Capture the cell that displays the provided text and extract its [x, y] central coordinate. 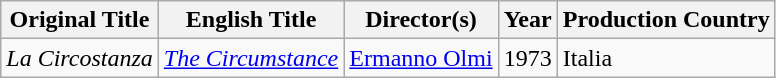
La Circostanza [80, 58]
1973 [528, 58]
Year [528, 20]
Director(s) [421, 20]
Italia [666, 58]
Ermanno Olmi [421, 58]
Original Title [80, 20]
The Circumstance [250, 58]
English Title [250, 20]
Production Country [666, 20]
